Output the (X, Y) coordinate of the center of the cell containing the given text.  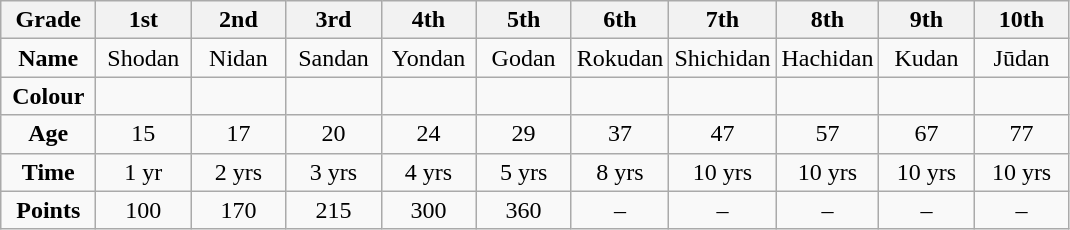
67 (926, 134)
24 (428, 134)
5th (524, 20)
Jūdan (1022, 58)
Sandan (334, 58)
Nidan (238, 58)
4th (428, 20)
Shodan (144, 58)
100 (144, 210)
77 (1022, 134)
3 yrs (334, 172)
Kudan (926, 58)
1 yr (144, 172)
7th (722, 20)
Points (48, 210)
Name (48, 58)
20 (334, 134)
57 (828, 134)
300 (428, 210)
47 (722, 134)
8th (828, 20)
2 yrs (238, 172)
360 (524, 210)
Rokudan (620, 58)
Time (48, 172)
5 yrs (524, 172)
Godan (524, 58)
Age (48, 134)
9th (926, 20)
6th (620, 20)
Yondan (428, 58)
15 (144, 134)
17 (238, 134)
10th (1022, 20)
Grade (48, 20)
29 (524, 134)
Colour (48, 96)
Shichidan (722, 58)
1st (144, 20)
4 yrs (428, 172)
2nd (238, 20)
37 (620, 134)
Hachidan (828, 58)
8 yrs (620, 172)
3rd (334, 20)
170 (238, 210)
215 (334, 210)
